Return [X, Y] of the center of cell containing provided text 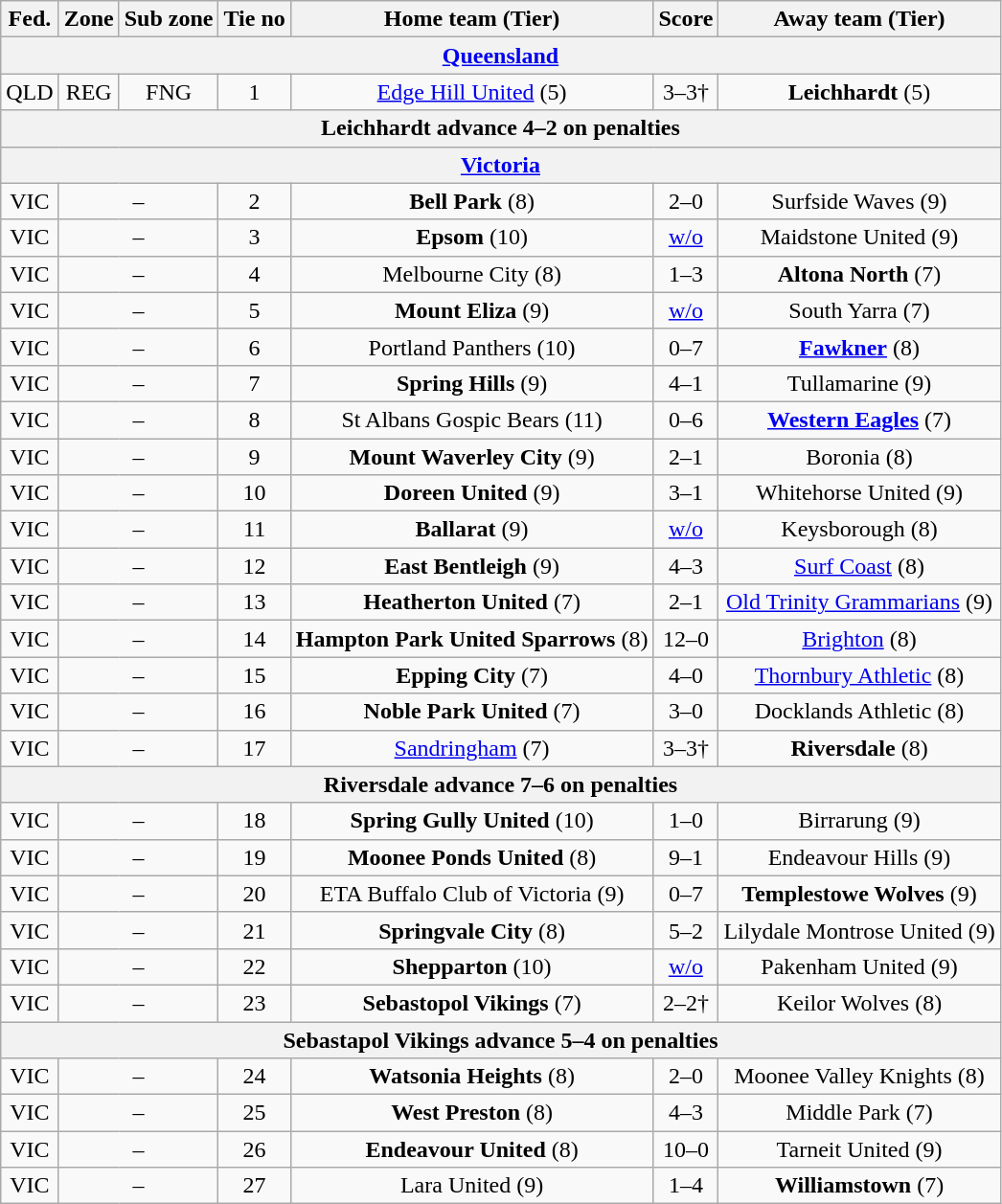
Queensland [500, 56]
7 [255, 383]
Williamstown (7) [859, 1186]
Epping City (7) [471, 675]
Sandringham (7) [471, 748]
Tullamarine (9) [859, 383]
Mount Eliza (9) [471, 310]
25 [255, 1113]
1–0 [686, 821]
Altona North (7) [859, 274]
3–1 [686, 493]
1 [255, 92]
Riversdale (8) [859, 748]
Spring Hills (9) [471, 383]
QLD [30, 92]
Lilydale Montrose United (9) [859, 930]
Tarneit United (9) [859, 1149]
Shepparton (10) [471, 966]
Moonee Ponds United (8) [471, 857]
Doreen United (9) [471, 493]
Middle Park (7) [859, 1113]
Pakenham United (9) [859, 966]
Maidstone United (9) [859, 238]
Noble Park United (7) [471, 712]
Whitehorse United (9) [859, 493]
1–4 [686, 1186]
17 [255, 748]
South Yarra (7) [859, 310]
16 [255, 712]
Score [686, 19]
12–0 [686, 639]
4–1 [686, 383]
Surf Coast (8) [859, 566]
Moonee Valley Knights (8) [859, 1077]
Sebastopol Vikings (7) [471, 1003]
Fed. [30, 19]
Spring Gully United (10) [471, 821]
18 [255, 821]
Leichhardt (5) [859, 92]
Edge Hill United (5) [471, 92]
Western Eagles (7) [859, 420]
Fawkner (8) [859, 347]
5 [255, 310]
Hampton Park United Sparrows (8) [471, 639]
3–0 [686, 712]
West Preston (8) [471, 1113]
2 [255, 201]
24 [255, 1077]
Heatherton United (7) [471, 602]
15 [255, 675]
Home team (Tier) [471, 19]
26 [255, 1149]
Sebastapol Vikings advance 5–4 on penalties [500, 1039]
13 [255, 602]
Templestowe Wolves (9) [859, 894]
Mount Waverley City (9) [471, 457]
Watsonia Heights (8) [471, 1077]
Keysborough (8) [859, 530]
4 [255, 274]
0–6 [686, 420]
Leichhardt advance 4–2 on penalties [500, 128]
10–0 [686, 1149]
Portland Panthers (10) [471, 347]
Zone [88, 19]
FNG [169, 92]
Tie no [255, 19]
2–2† [686, 1003]
12 [255, 566]
3 [255, 238]
9 [255, 457]
Thornbury Athletic (8) [859, 675]
22 [255, 966]
Bell Park (8) [471, 201]
REG [88, 92]
East Bentleigh (9) [471, 566]
19 [255, 857]
20 [255, 894]
St Albans Gospic Bears (11) [471, 420]
27 [255, 1186]
1–3 [686, 274]
Keilor Wolves (8) [859, 1003]
11 [255, 530]
14 [255, 639]
Endeavour Hills (9) [859, 857]
5–2 [686, 930]
8 [255, 420]
Docklands Athletic (8) [859, 712]
10 [255, 493]
Birrarung (9) [859, 821]
21 [255, 930]
Sub zone [169, 19]
Endeavour United (8) [471, 1149]
Victoria [500, 165]
Old Trinity Grammarians (9) [859, 602]
Lara United (9) [471, 1186]
Ballarat (9) [471, 530]
Riversdale advance 7–6 on penalties [500, 784]
Away team (Tier) [859, 19]
4–0 [686, 675]
6 [255, 347]
Springvale City (8) [471, 930]
23 [255, 1003]
9–1 [686, 857]
Epsom (10) [471, 238]
Melbourne City (8) [471, 274]
ETA Buffalo Club of Victoria (9) [471, 894]
Brighton (8) [859, 639]
Surfside Waves (9) [859, 201]
Boronia (8) [859, 457]
